Locate the cell with the specified text and output its (X, Y) center coordinate. 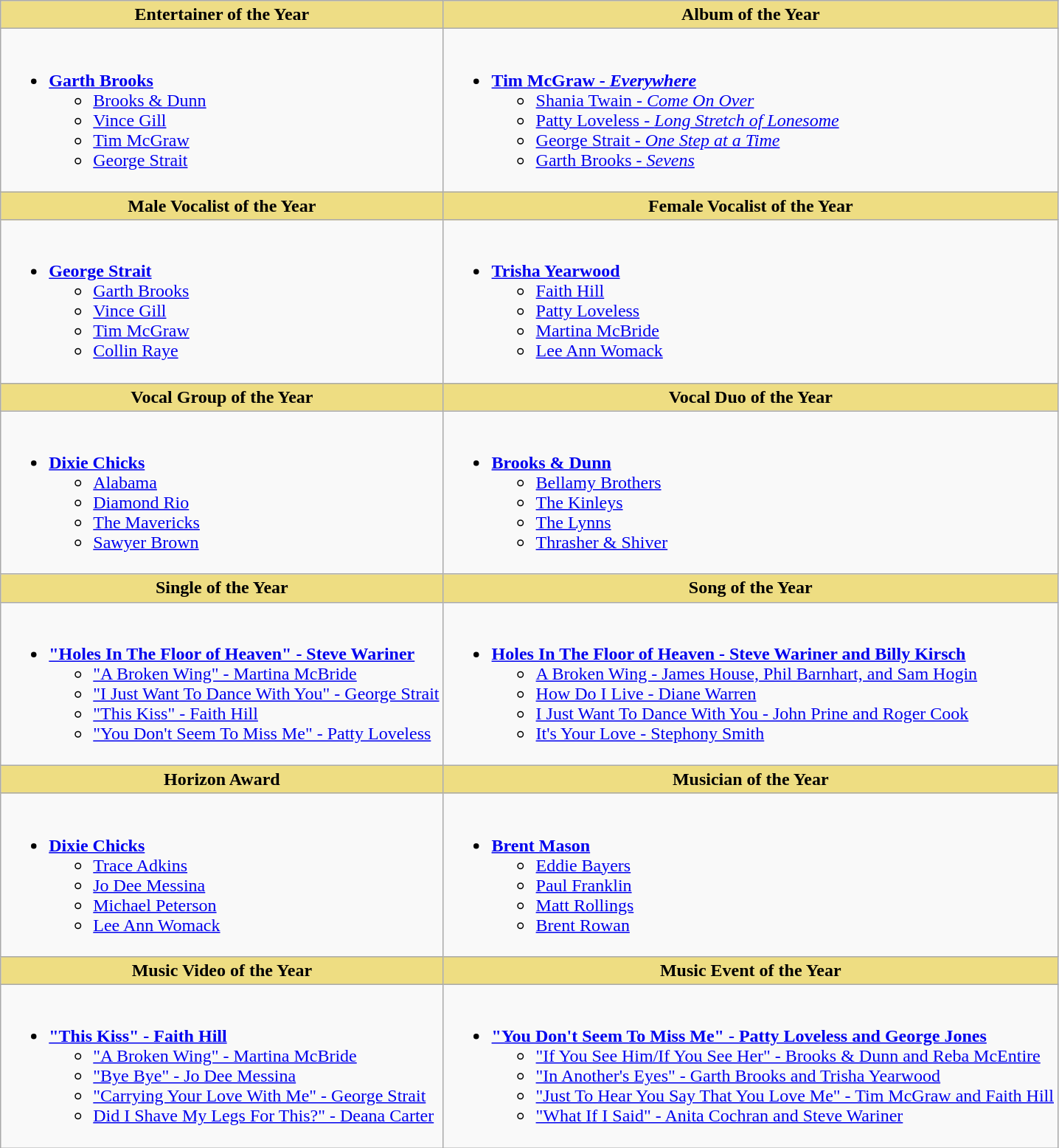
George StraitGarth BrooksVince GillTim McGrawCollin Raye (222, 301)
Vocal Duo of the Year (751, 397)
Dixie ChicksTrace AdkinsJo Dee MessinaMichael PetersonLee Ann Womack (222, 875)
Male Vocalist of the Year (222, 206)
Music Event of the Year (751, 970)
Song of the Year (751, 588)
Tim McGraw - EverywhereShania Twain - Come On OverPatty Loveless - Long Stretch of LonesomeGeorge Strait - One Step at a TimeGarth Brooks - Sevens (751, 111)
Horizon Award (222, 779)
Musician of the Year (751, 779)
Brooks & DunnBellamy BrothersThe KinleysThe LynnsThrasher & Shiver (751, 493)
Female Vocalist of the Year (751, 206)
Album of the Year (751, 15)
Single of the Year (222, 588)
Music Video of the Year (222, 970)
Entertainer of the Year (222, 15)
Vocal Group of the Year (222, 397)
Dixie ChicksAlabamaDiamond RioThe MavericksSawyer Brown (222, 493)
Trisha YearwoodFaith HillPatty LovelessMartina McBrideLee Ann Womack (751, 301)
Garth BrooksBrooks & DunnVince GillTim McGrawGeorge Strait (222, 111)
Brent MasonEddie BayersPaul FranklinMatt RollingsBrent Rowan (751, 875)
